Output the (X, Y) coordinate of the center of the cell containing the given text.  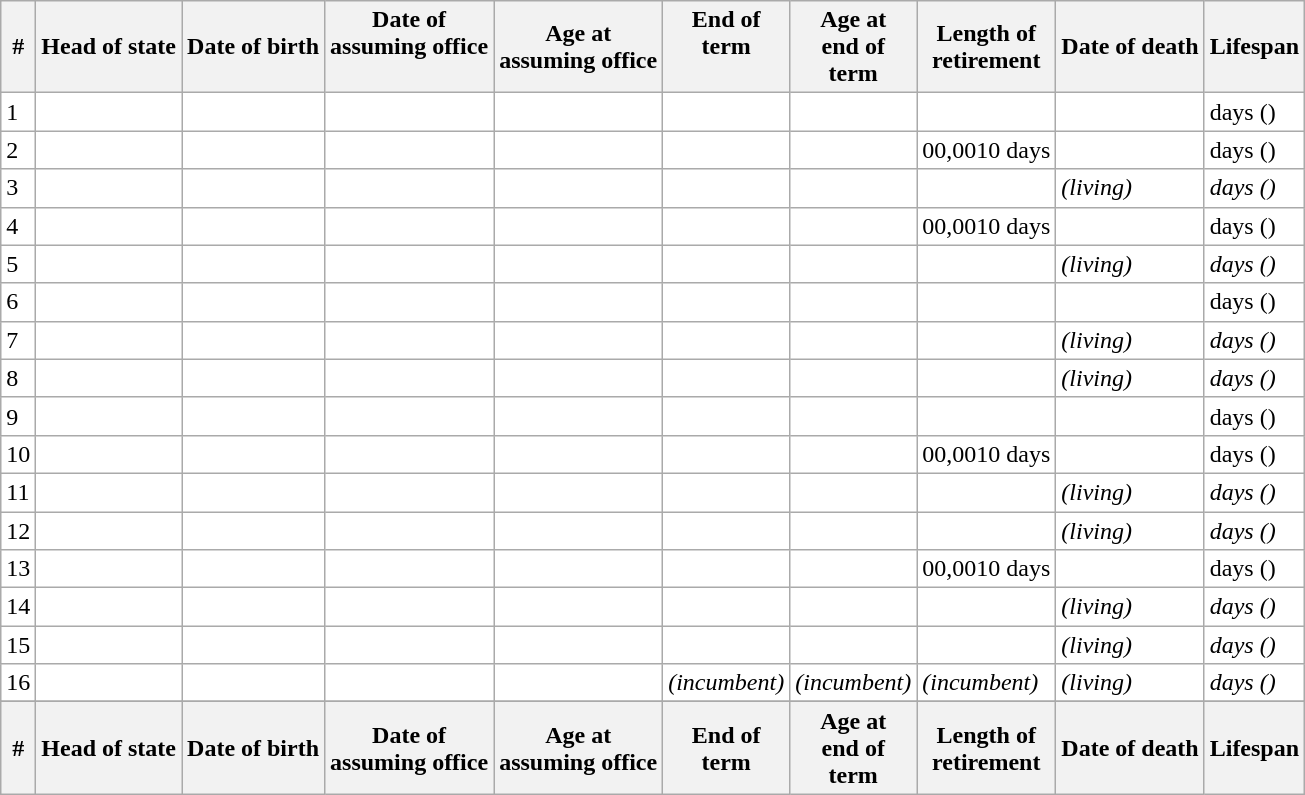
15 (18, 645)
12 (18, 531)
10 (18, 454)
8 (18, 378)
11 (18, 492)
Date ofassuming office (410, 748)
3 (18, 188)
Date of assuming office (410, 47)
16 (18, 683)
2 (18, 150)
13 (18, 569)
7 (18, 340)
4 (18, 226)
9 (18, 416)
14 (18, 607)
Age atassuming office (578, 748)
6 (18, 302)
5 (18, 264)
1 (18, 112)
Age at assuming office (578, 47)
